Find where the given text appears and provide that cell's center as (x, y) coordinate. 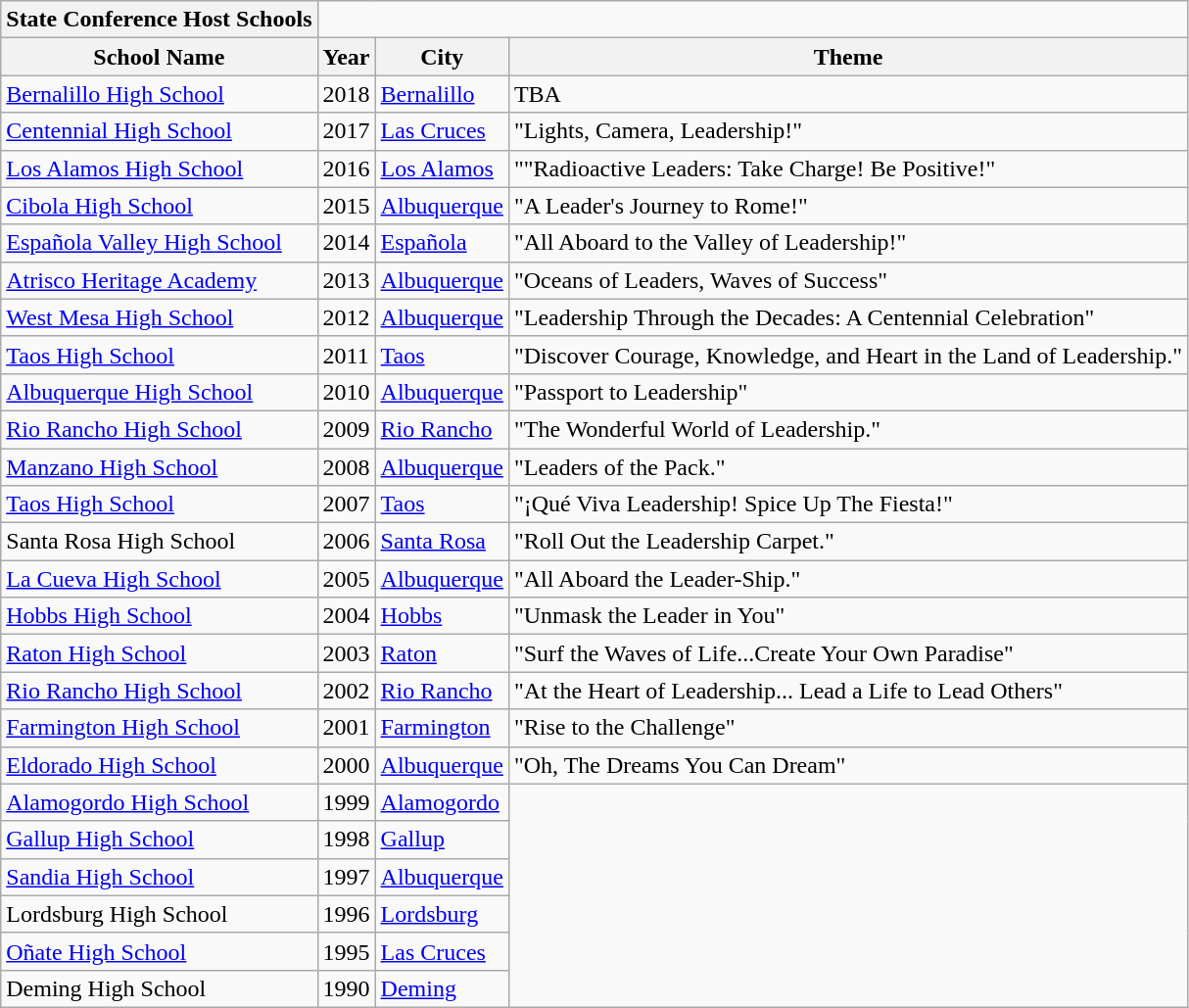
City (442, 57)
2010 (347, 392)
1998 (347, 840)
2006 (347, 542)
Lordsburg (442, 914)
2017 (347, 131)
1990 (347, 988)
2003 (347, 653)
"Discover Courage, Knowledge, and Heart in the Land of Leadership." (848, 355)
Los Alamos (442, 168)
"Lights, Camera, Leadership!" (848, 131)
2008 (347, 467)
"Oceans of Leaders, Waves of Success" (848, 280)
"Passport to Leadership" (848, 392)
Farmington High School (159, 728)
"Oh, The Dreams You Can Dream" (848, 765)
2011 (347, 355)
Albuquerque High School (159, 392)
""Radioactive Leaders: Take Charge! Be Positive!" (848, 168)
TBA (848, 94)
Santa Rosa High School (159, 542)
"The Wonderful World of Leadership." (848, 429)
Farmington (442, 728)
Atrisco Heritage Academy (159, 280)
Eldorado High School (159, 765)
Raton (442, 653)
Bernalillo (442, 94)
West Mesa High School (159, 317)
"Unmask the Leader in You" (848, 616)
2004 (347, 616)
Centennial High School (159, 131)
2005 (347, 579)
Hobbs High School (159, 616)
2016 (347, 168)
Gallup High School (159, 840)
2009 (347, 429)
Deming (442, 988)
School Name (159, 57)
La Cueva High School (159, 579)
"All Aboard the Leader-Ship." (848, 579)
Los Alamos High School (159, 168)
"A Leader's Journey to Rome!" (848, 206)
Oñate High School (159, 951)
2012 (347, 317)
Española Valley High School (159, 243)
State Conference Host Schools (159, 20)
"Surf the Waves of Life...Create Your Own Paradise" (848, 653)
Manzano High School (159, 467)
Cibola High School (159, 206)
Bernalillo High School (159, 94)
Alamogordo High School (159, 802)
Deming High School (159, 988)
Raton High School (159, 653)
"Rise to the Challenge" (848, 728)
Santa Rosa (442, 542)
2007 (347, 504)
2015 (347, 206)
2002 (347, 691)
2013 (347, 280)
2001 (347, 728)
Sandia High School (159, 877)
1996 (347, 914)
1997 (347, 877)
"¡Qué Viva Leadership! Spice Up The Fiesta!" (848, 504)
2014 (347, 243)
2000 (347, 765)
Gallup (442, 840)
"At the Heart of Leadership... Lead a Life to Lead Others" (848, 691)
"All Aboard to the Valley of Leadership!" (848, 243)
1999 (347, 802)
Española (442, 243)
"Roll Out the Leadership Carpet." (848, 542)
Year (347, 57)
"Leadership Through the Decades: A Centennial Celebration" (848, 317)
Hobbs (442, 616)
Alamogordo (442, 802)
Lordsburg High School (159, 914)
2018 (347, 94)
Theme (848, 57)
1995 (347, 951)
"Leaders of the Pack." (848, 467)
